Output the (x, y) coordinate of the center of the cell containing the given text.  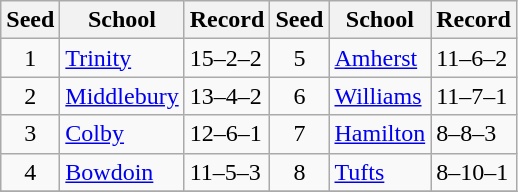
5 (300, 58)
13–4–2 (227, 96)
Amherst (380, 58)
4 (30, 172)
8–8–3 (474, 134)
3 (30, 134)
8–10–1 (474, 172)
2 (30, 96)
Bowdoin (122, 172)
11–6–2 (474, 58)
Williams (380, 96)
Trinity (122, 58)
Middlebury (122, 96)
11–5–3 (227, 172)
7 (300, 134)
15–2–2 (227, 58)
Colby (122, 134)
Hamilton (380, 134)
11–7–1 (474, 96)
Tufts (380, 172)
12–6–1 (227, 134)
1 (30, 58)
8 (300, 172)
6 (300, 96)
